Pinpoint the cell where the given text exists, returning its (X, Y) midpoint coordinate. 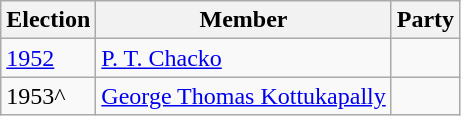
1953^ (48, 96)
1952 (48, 58)
Member (244, 20)
P. T. Chacko (244, 58)
Election (48, 20)
Party (425, 20)
George Thomas Kottukapally (244, 96)
